Locate the cell with the specified text and output its [X, Y] center coordinate. 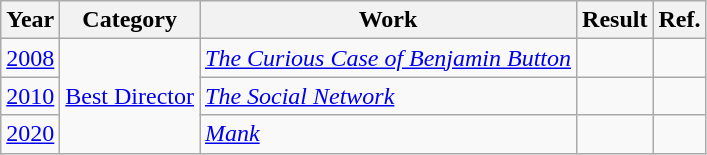
2008 [30, 58]
Result [615, 20]
Best Director [130, 96]
Category [130, 20]
Year [30, 20]
Mank [388, 134]
The Curious Case of Benjamin Button [388, 58]
The Social Network [388, 96]
2010 [30, 96]
Ref. [680, 20]
Work [388, 20]
2020 [30, 134]
